Pinpoint the cell where the given text exists, returning its (X, Y) midpoint coordinate. 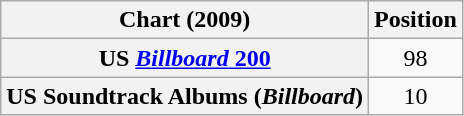
10 (416, 96)
98 (416, 58)
US Billboard 200 (185, 58)
Chart (2009) (185, 20)
US Soundtrack Albums (Billboard) (185, 96)
Position (416, 20)
